Locate the cell with the specified text and output its [x, y] center coordinate. 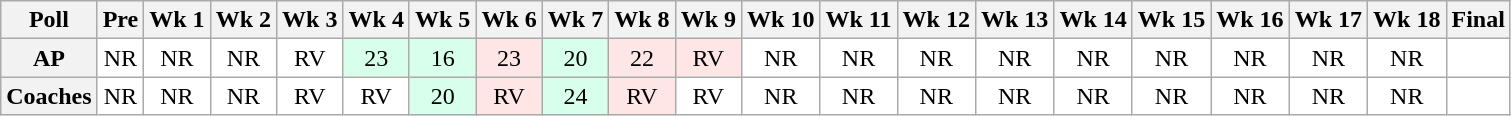
Wk 9 [708, 20]
Wk 18 [1407, 20]
22 [642, 58]
Wk 8 [642, 20]
Wk 13 [1014, 20]
24 [575, 96]
Wk 11 [858, 20]
Wk 4 [376, 20]
Wk 5 [442, 20]
Pre [120, 20]
Wk 6 [509, 20]
Coaches [49, 96]
Wk 3 [310, 20]
AP [49, 58]
Wk 16 [1250, 20]
16 [442, 58]
Poll [49, 20]
Wk 1 [177, 20]
Wk 12 [936, 20]
Wk 7 [575, 20]
Final [1478, 20]
Wk 10 [781, 20]
Wk 2 [243, 20]
Wk 17 [1328, 20]
Wk 14 [1093, 20]
Wk 15 [1171, 20]
